Extract the (x, y) coordinate from the center of the cell holding the provided text.  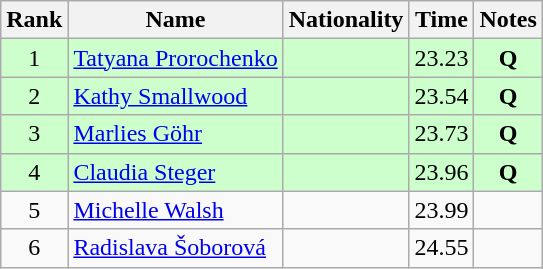
5 (34, 210)
Time (442, 20)
23.96 (442, 172)
Tatyana Prorochenko (176, 58)
Name (176, 20)
Nationality (346, 20)
6 (34, 248)
4 (34, 172)
Michelle Walsh (176, 210)
2 (34, 96)
Kathy Smallwood (176, 96)
Radislava Šoborová (176, 248)
3 (34, 134)
Claudia Steger (176, 172)
Rank (34, 20)
23.54 (442, 96)
Notes (508, 20)
23.73 (442, 134)
23.23 (442, 58)
23.99 (442, 210)
24.55 (442, 248)
Marlies Göhr (176, 134)
1 (34, 58)
